Find where the given text appears and provide that cell's center as (X, Y) coordinate. 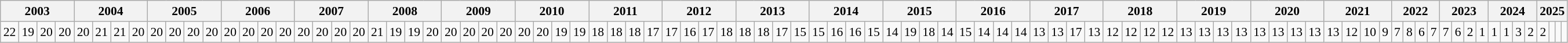
10 (1370, 32)
2004 (111, 11)
2018 (1140, 11)
3 (1519, 32)
2008 (405, 11)
2016 (994, 11)
2006 (257, 11)
2015 (919, 11)
8 (1410, 32)
2019 (1214, 11)
2023 (1464, 11)
2025 (1552, 11)
22 (10, 32)
2017 (1067, 11)
2012 (699, 11)
2022 (1416, 11)
9 (1385, 32)
2010 (552, 11)
2021 (1358, 11)
2003 (37, 11)
2024 (1512, 11)
2009 (479, 11)
2005 (184, 11)
2020 (1287, 11)
2011 (626, 11)
2013 (772, 11)
2014 (846, 11)
2007 (332, 11)
